Provide the (x, y) coordinate of the cell's center where the given text is located.  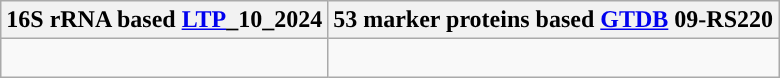
53 marker proteins based GTDB 09-RS220 (554, 20)
16S rRNA based LTP_10_2024 (164, 20)
